For the text-containing cell, return its midpoint in [X, Y] coordinate format. 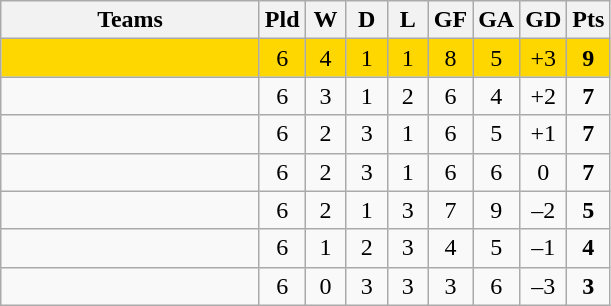
+2 [544, 96]
+3 [544, 58]
Pts [588, 20]
L [408, 20]
GA [496, 20]
–1 [544, 248]
+1 [544, 134]
GD [544, 20]
Pld [282, 20]
D [366, 20]
–3 [544, 286]
–2 [544, 210]
W [326, 20]
Teams [130, 20]
GF [450, 20]
8 [450, 58]
